Search for the cell housing the specified text and yield its (X, Y) center coordinate. 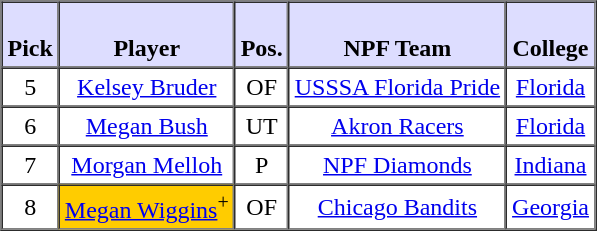
NPF Team (398, 35)
Player (147, 35)
College (550, 35)
NPF Diamonds (398, 166)
Megan Wiggins+ (147, 206)
P (262, 166)
Morgan Melloh (147, 166)
USSSA Florida Pride (398, 88)
Chicago Bandits (398, 206)
Indiana (550, 166)
8 (30, 206)
Georgia (550, 206)
Megan Bush (147, 126)
Pos. (262, 35)
UT (262, 126)
7 (30, 166)
5 (30, 88)
Pick (30, 35)
Akron Racers (398, 126)
6 (30, 126)
Kelsey Bruder (147, 88)
